Find where the given text appears and provide that cell's center as [x, y] coordinate. 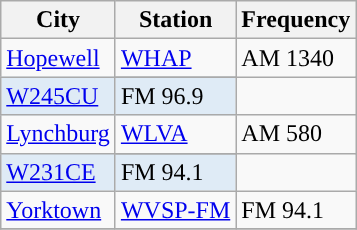
City [58, 20]
WHAP [175, 58]
W245CU [58, 96]
Lynchburg [58, 134]
W231CE [58, 172]
FM 96.9 [175, 96]
Station [175, 20]
AM 580 [296, 134]
Yorktown [58, 210]
WLVA [175, 134]
AM 1340 [296, 58]
Hopewell [58, 58]
WVSP-FM [175, 210]
Frequency [296, 20]
